Provide the [x, y] coordinate of the cell's center where the given text is located.  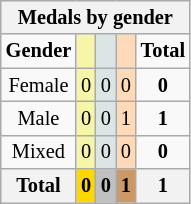
Gender [38, 51]
Mixed [38, 152]
Male [38, 118]
Medals by gender [96, 17]
Female [38, 85]
